Scan for the cell matching the given text and deliver its (X, Y) coordinate at center. 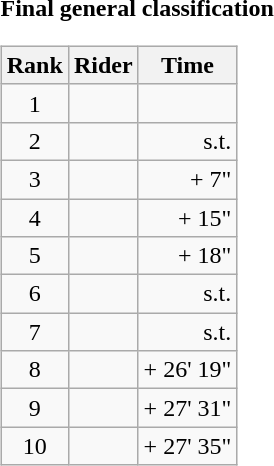
5 (34, 256)
+ 26' 19" (188, 370)
1 (34, 103)
8 (34, 370)
9 (34, 408)
+ 7" (188, 179)
10 (34, 446)
3 (34, 179)
Rank (34, 65)
+ 27' 35" (188, 446)
+ 15" (188, 217)
2 (34, 141)
+ 18" (188, 256)
7 (34, 332)
+ 27' 31" (188, 408)
Time (188, 65)
Rider (103, 65)
4 (34, 217)
6 (34, 294)
